Return [x, y] of the center of cell containing provided text 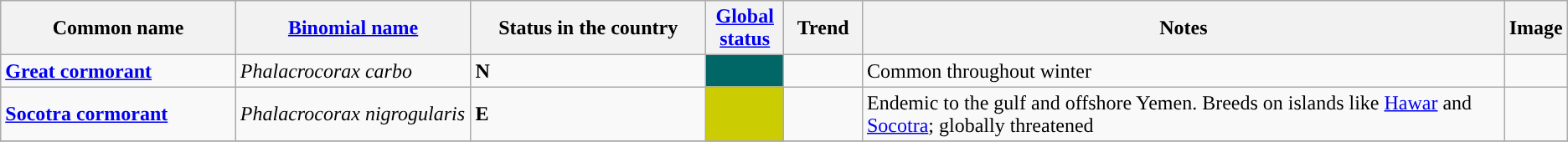
Endemic to the gulf and offshore Yemen. Breeds on islands like Hawar and Socotra; globally threatened [1183, 114]
Notes [1183, 28]
Phalacrocorax carbo [353, 71]
Image [1536, 28]
Status in the country [588, 28]
Phalacrocorax nigrogularis [353, 114]
Binomial name [353, 28]
N [588, 71]
E [588, 114]
Trend [823, 28]
Socotra cormorant [119, 114]
Great cormorant [119, 71]
Common throughout winter [1183, 71]
Common name [119, 28]
Global status [745, 28]
